Provide the (x, y) coordinate of the cell's center where the given text is located.  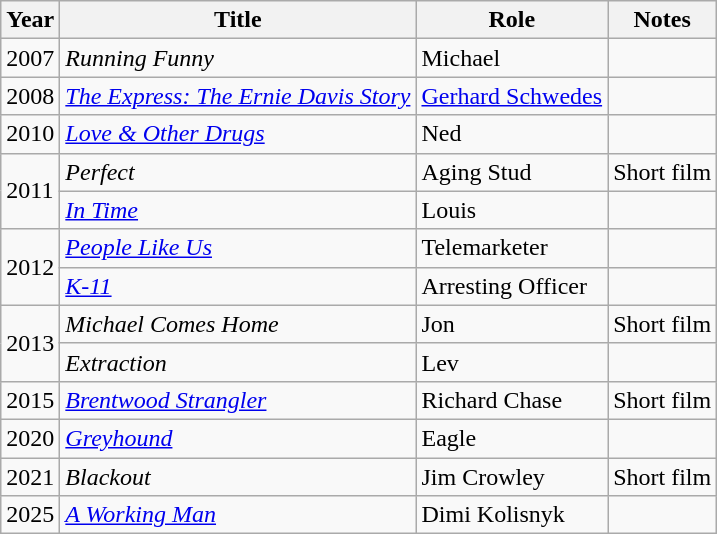
Title (238, 20)
Jon (512, 324)
Michael Comes Home (238, 324)
Aging Stud (512, 172)
2008 (30, 96)
Michael (512, 58)
Running Funny (238, 58)
Year (30, 20)
K-11 (238, 286)
Love & Other Drugs (238, 134)
2012 (30, 267)
2007 (30, 58)
The Express: The Ernie Davis Story (238, 96)
A Working Man (238, 515)
People Like Us (238, 248)
Dimi Kolisnyk (512, 515)
2021 (30, 477)
Brentwood Strangler (238, 400)
Greyhound (238, 438)
Gerhard Schwedes (512, 96)
2020 (30, 438)
Louis (512, 210)
Arresting Officer (512, 286)
Eagle (512, 438)
Lev (512, 362)
Notes (662, 20)
Blackout (238, 477)
Ned (512, 134)
2025 (30, 515)
Telemarketer (512, 248)
2011 (30, 191)
In Time (238, 210)
2013 (30, 343)
Jim Crowley (512, 477)
Role (512, 20)
2010 (30, 134)
Richard Chase (512, 400)
2015 (30, 400)
Perfect (238, 172)
Extraction (238, 362)
